Provide the [X, Y] coordinate of the cell's center where the given text is located.  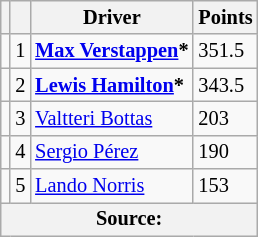
Sergio Pérez [112, 152]
2 [20, 85]
Lewis Hamilton* [112, 85]
Lando Norris [112, 186]
Driver [112, 17]
Valtteri Bottas [112, 118]
Source: [130, 219]
203 [225, 118]
4 [20, 152]
5 [20, 186]
351.5 [225, 51]
Max Verstappen* [112, 51]
153 [225, 186]
1 [20, 51]
3 [20, 118]
343.5 [225, 85]
Points [225, 17]
190 [225, 152]
